Return the [x, y] coordinate for the center point of the cell that contains the specified text.  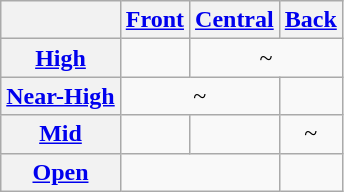
Front [154, 20]
Mid [60, 134]
Back [310, 20]
Open [60, 172]
Central [235, 20]
Near-High [60, 96]
High [60, 58]
